Locate the cell with the specified text and output its (X, Y) center coordinate. 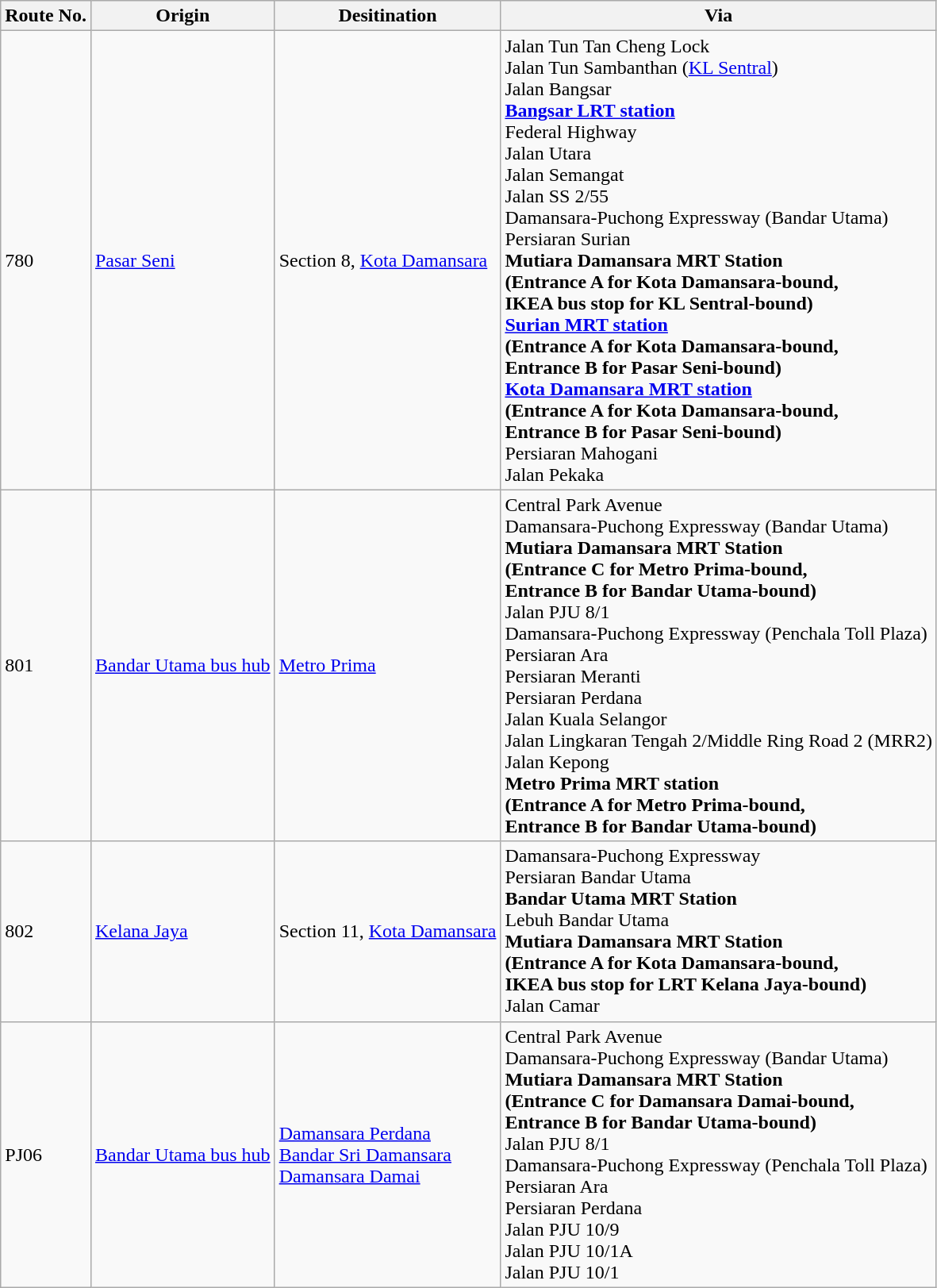
801 (46, 665)
Section 11, Kota Damansara (387, 932)
Metro Prima (387, 665)
Damansara PerdanaBandar Sri DamansaraDamansara Damai (387, 1154)
Desitination (387, 16)
Route No. (46, 16)
Kelana Jaya (182, 932)
Via (719, 16)
780 (46, 260)
Section 8, Kota Damansara (387, 260)
802 (46, 932)
Origin (182, 16)
Pasar Seni (182, 260)
PJ06 (46, 1154)
